Capture the cell that displays the provided text and extract its (X, Y) central coordinate. 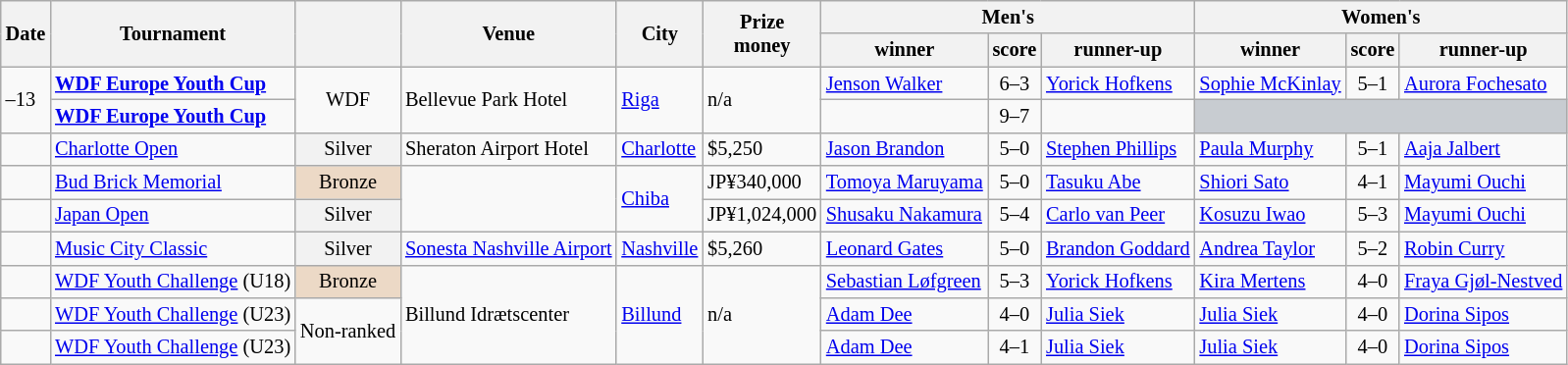
WDF (347, 100)
Shiori Sato (1270, 182)
Tournament (173, 33)
Billund (659, 314)
Sophie McKinlay (1270, 83)
Bud Brick Memorial (173, 182)
WDF Youth Challenge (U18) (173, 282)
Bellevue Park Hotel (508, 100)
Kira Mertens (1270, 282)
Chiba (659, 198)
Aaja Jalbert (1484, 149)
Fraya Gjøl-Nestved (1484, 282)
6–3 (1015, 83)
Riga (659, 100)
Shusaku Nakamura (905, 215)
5–4 (1015, 215)
Men's (1009, 17)
–13 (26, 100)
Music City Classic (173, 248)
Kosuzu Iwao (1270, 215)
Non-ranked (347, 330)
$5,260 (761, 248)
Date (26, 33)
Jenson Walker (905, 83)
City (659, 33)
Venue (508, 33)
Carlo van Peer (1118, 215)
Prizemoney (761, 33)
$5,250 (761, 149)
Japan Open (173, 215)
Sebastian Løfgreen (905, 282)
Andrea Taylor (1270, 248)
Tomoya Maruyama (905, 182)
5–2 (1374, 248)
Women's (1381, 17)
Charlotte (659, 149)
Robin Curry (1484, 248)
9–7 (1015, 116)
Sonesta Nashville Airport (508, 248)
Sheraton Airport Hotel (508, 149)
Aurora Fochesato (1484, 83)
JP¥340,000 (761, 182)
Charlotte Open (173, 149)
Billund Idrætscenter (508, 314)
Stephen Phillips (1118, 149)
Tasuku Abe (1118, 182)
JP¥1,024,000 (761, 215)
Paula Murphy (1270, 149)
Leonard Gates (905, 248)
Jason Brandon (905, 149)
Nashville (659, 248)
Brandon Goddard (1118, 248)
